For the text-containing cell, return its midpoint in (x, y) coordinate format. 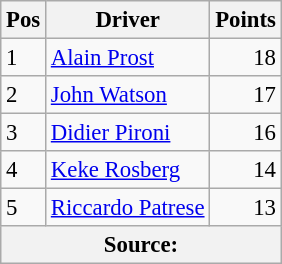
Alain Prost (128, 58)
Didier Pironi (128, 133)
3 (24, 133)
5 (24, 208)
14 (246, 170)
Points (246, 20)
17 (246, 95)
Riccardo Patrese (128, 208)
Keke Rosberg (128, 170)
4 (24, 170)
13 (246, 208)
16 (246, 133)
1 (24, 58)
2 (24, 95)
18 (246, 58)
Pos (24, 20)
Source: (141, 245)
Driver (128, 20)
John Watson (128, 95)
